Identify which cell holds the provided text, then report its [x, y] central coordinate. 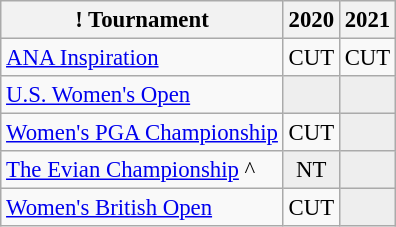
ANA Inspiration [142, 58]
2021 [367, 20]
NT [311, 170]
Women's PGA Championship [142, 133]
U.S. Women's Open [142, 95]
Women's British Open [142, 208]
2020 [311, 20]
! Tournament [142, 20]
The Evian Championship ^ [142, 170]
